Determine the [X, Y] coordinate at the center of the cell enclosing the given text.  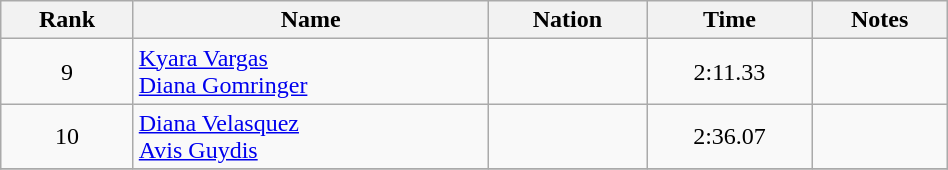
9 [67, 72]
Rank [67, 20]
Nation [568, 20]
Notes [880, 20]
Name [310, 20]
Kyara VargasDiana Gomringer [310, 72]
10 [67, 136]
Time [730, 20]
Diana VelasquezAvis Guydis [310, 136]
2:11.33 [730, 72]
2:36.07 [730, 136]
